Return the (x, y) coordinate for the center point of the cell that contains the specified text.  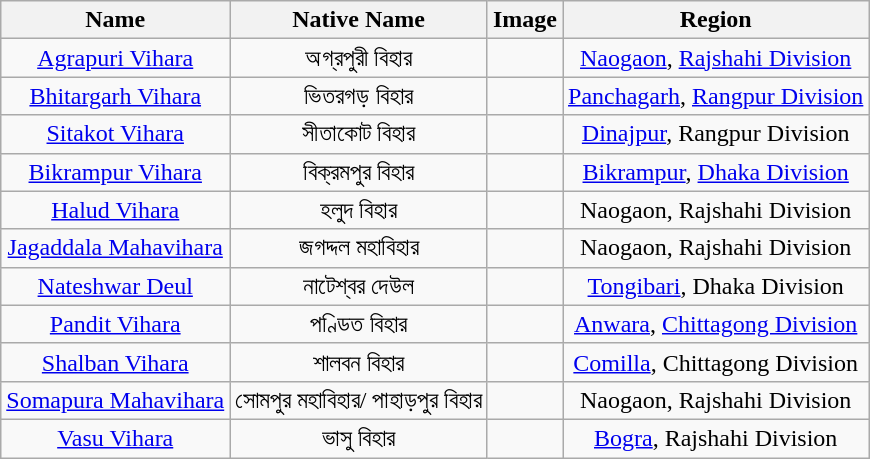
Image (524, 20)
Native Name (359, 20)
Shalban Vihara (116, 362)
শালবন বিহার (359, 362)
Pandit Vihara (116, 324)
সোমপুর মহাবিহার/ পাহাড়পুর বিহার (359, 400)
Panchagarh, Rangpur Division (716, 96)
নাটেশ্বর দেউল (359, 286)
বিক্রমপুর বিহার (359, 172)
অগ্রপুরী বিহার (359, 58)
Nateshwar Deul (116, 286)
Jagaddala Mahavihara (116, 248)
Agrapuri Vihara (116, 58)
Sitakot Vihara (116, 134)
Name (116, 20)
Bogra, Rajshahi Division (716, 438)
ভাসু বিহার (359, 438)
Tongibari, Dhaka Division (716, 286)
Anwara, Chittagong Division (716, 324)
Bikrampur, Dhaka Division (716, 172)
Dinajpur, Rangpur Division (716, 134)
হলুদ বিহার (359, 210)
Bikrampur Vihara (116, 172)
Region (716, 20)
ভিতরগড় বিহার (359, 96)
Comilla, Chittagong Division (716, 362)
Somapura Mahavihara (116, 400)
Halud Vihara (116, 210)
পণ্ডিত বিহার (359, 324)
Vasu Vihara (116, 438)
সীতাকোট বিহার (359, 134)
জগদ্দল মহাবিহার (359, 248)
Bhitargarh Vihara (116, 96)
